Search for the cell housing the specified text and yield its [x, y] center coordinate. 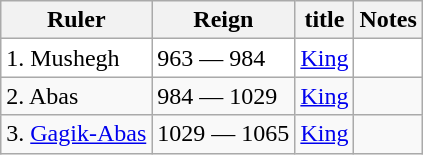
963 — 984 [224, 58]
title [324, 20]
2. Abas [76, 96]
Reign [224, 20]
Notes [388, 20]
1. Mushegh [76, 58]
3. Gagik-Abas [76, 134]
Ruler [76, 20]
1029 — 1065 [224, 134]
984 — 1029 [224, 96]
